From the cell containing the given text, extract its center point as (X, Y) coordinate. 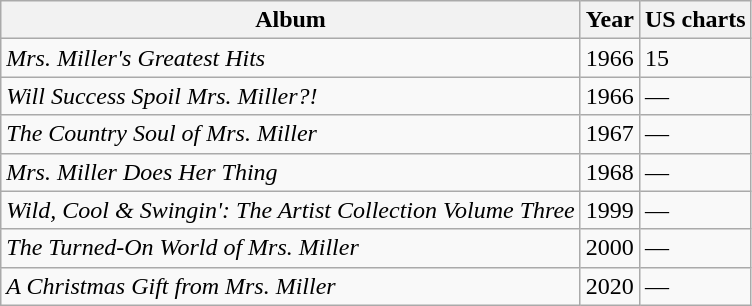
Album (291, 20)
Will Success Spoil Mrs. Miller?! (291, 96)
1967 (610, 134)
The Turned-On World of Mrs. Miller (291, 248)
Mrs. Miller Does Her Thing (291, 172)
Year (610, 20)
A Christmas Gift from Mrs. Miller (291, 286)
2000 (610, 248)
2020 (610, 286)
1968 (610, 172)
15 (695, 58)
Mrs. Miller's Greatest Hits (291, 58)
1999 (610, 210)
The Country Soul of Mrs. Miller (291, 134)
Wild, Cool & Swingin': The Artist Collection Volume Three (291, 210)
US charts (695, 20)
